Return the [x, y] coordinate for the center point of the cell that contains the specified text.  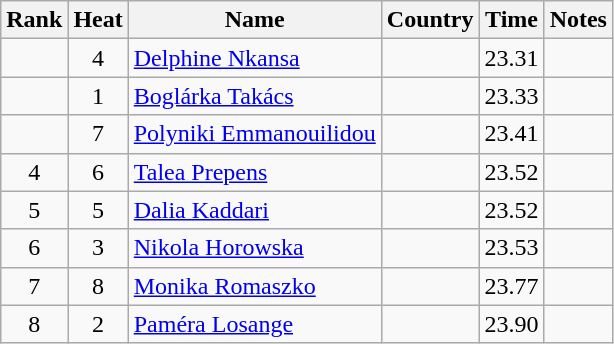
23.90 [512, 324]
Heat [98, 20]
3 [98, 248]
23.53 [512, 248]
Name [254, 20]
Dalia Kaddari [254, 210]
Time [512, 20]
Paméra Losange [254, 324]
Polyniki Emmanouilidou [254, 134]
Delphine Nkansa [254, 58]
23.33 [512, 96]
1 [98, 96]
Rank [34, 20]
23.31 [512, 58]
2 [98, 324]
Country [430, 20]
Monika Romaszko [254, 286]
Talea Prepens [254, 172]
23.77 [512, 286]
Notes [578, 20]
Nikola Horowska [254, 248]
Boglárka Takács [254, 96]
23.41 [512, 134]
